Find where the given text appears and provide that cell's center as (X, Y) coordinate. 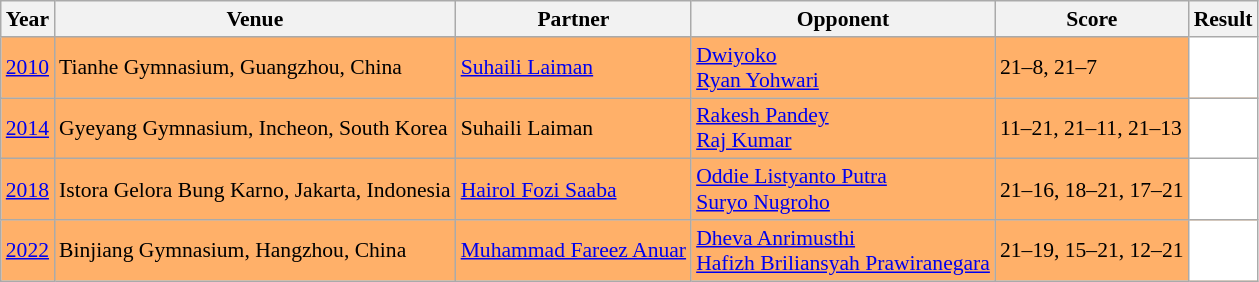
21–19, 15–21, 12–21 (1092, 250)
11–21, 21–11, 21–13 (1092, 128)
Venue (255, 19)
Dheva Anrimusthi Hafizh Briliansyah Prawiranegara (843, 250)
21–16, 18–21, 17–21 (1092, 190)
Result (1224, 19)
Rakesh Pandey Raj Kumar (843, 128)
Tianhe Gymnasium, Guangzhou, China (255, 68)
Gyeyang Gymnasium, Incheon, South Korea (255, 128)
Istora Gelora Bung Karno, Jakarta, Indonesia (255, 190)
2010 (28, 68)
Score (1092, 19)
Binjiang Gymnasium, Hangzhou, China (255, 250)
Opponent (843, 19)
21–8, 21–7 (1092, 68)
Partner (574, 19)
Oddie Listyanto Putra Suryo Nugroho (843, 190)
2018 (28, 190)
Hairol Fozi Saaba (574, 190)
Dwiyoko Ryan Yohwari (843, 68)
2022 (28, 250)
Muhammad Fareez Anuar (574, 250)
2014 (28, 128)
Year (28, 19)
